Pinpoint the cell where the given text exists, returning its [X, Y] midpoint coordinate. 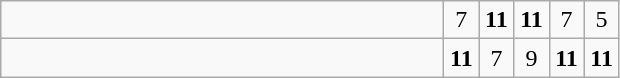
5 [602, 20]
9 [532, 58]
